For the text-containing cell, return its midpoint in (X, Y) coordinate format. 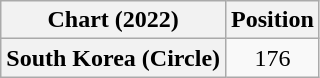
176 (273, 58)
Position (273, 20)
South Korea (Circle) (114, 58)
Chart (2022) (114, 20)
